From the cell containing the given text, extract its center point as [X, Y] coordinate. 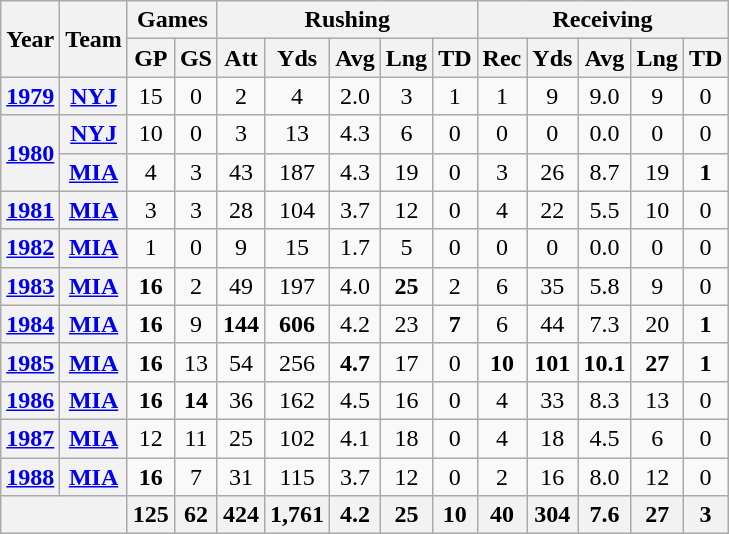
4.7 [356, 362]
49 [240, 286]
Receiving [602, 20]
304 [552, 515]
Year [30, 39]
1984 [30, 324]
43 [240, 172]
14 [196, 400]
GS [196, 58]
36 [240, 400]
1,761 [298, 515]
22 [552, 210]
Rushing [347, 20]
31 [240, 477]
54 [240, 362]
Games [172, 20]
1981 [30, 210]
1988 [30, 477]
162 [298, 400]
1987 [30, 438]
33 [552, 400]
1979 [30, 96]
20 [657, 324]
5 [406, 248]
144 [240, 324]
197 [298, 286]
104 [298, 210]
1983 [30, 286]
1980 [30, 153]
9.0 [604, 96]
62 [196, 515]
256 [298, 362]
115 [298, 477]
Rec [502, 58]
5.8 [604, 286]
10.1 [604, 362]
1.7 [356, 248]
11 [196, 438]
26 [552, 172]
44 [552, 324]
Team [94, 39]
1986 [30, 400]
8.3 [604, 400]
4.0 [356, 286]
125 [150, 515]
187 [298, 172]
1982 [30, 248]
GP [150, 58]
40 [502, 515]
424 [240, 515]
8.0 [604, 477]
4.1 [356, 438]
35 [552, 286]
1985 [30, 362]
101 [552, 362]
7.3 [604, 324]
23 [406, 324]
102 [298, 438]
2.0 [356, 96]
28 [240, 210]
Att [240, 58]
606 [298, 324]
5.5 [604, 210]
8.7 [604, 172]
17 [406, 362]
7.6 [604, 515]
